Provide the (X, Y) coordinate of the cell's center where the given text is located.  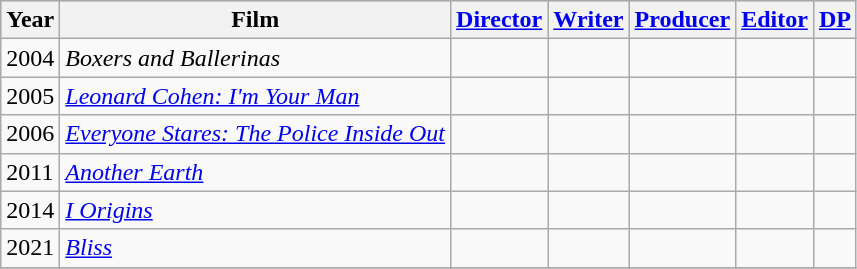
Bliss (256, 248)
2014 (30, 210)
Everyone Stares: The Police Inside Out (256, 134)
2004 (30, 58)
Another Earth (256, 172)
I Origins (256, 210)
Year (30, 20)
Editor (775, 20)
2005 (30, 96)
Director (500, 20)
Film (256, 20)
2006 (30, 134)
Writer (588, 20)
Leonard Cohen: I'm Your Man (256, 96)
2021 (30, 248)
DP (834, 20)
2011 (30, 172)
Boxers and Ballerinas (256, 58)
Producer (682, 20)
